Return (x, y) of the center of cell containing provided text 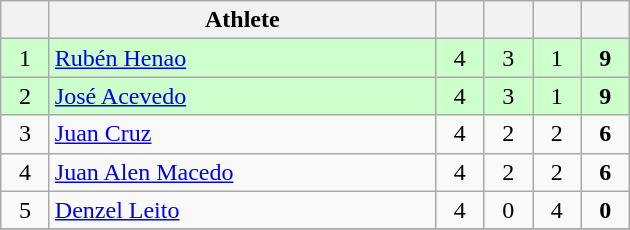
5 (26, 210)
Juan Cruz (242, 134)
Denzel Leito (242, 210)
José Acevedo (242, 96)
Rubén Henao (242, 58)
Juan Alen Macedo (242, 172)
Athlete (242, 20)
